Extract the [x, y] coordinate from the center of the cell holding the provided text.  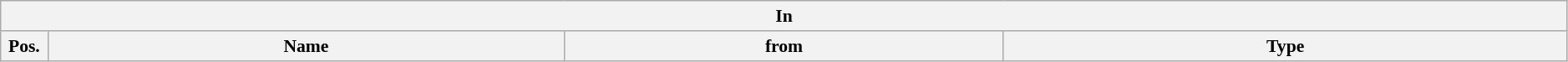
Name [306, 46]
Type [1285, 46]
from [784, 46]
Pos. [24, 46]
In [784, 16]
